Locate the cell with the specified text and output its [x, y] center coordinate. 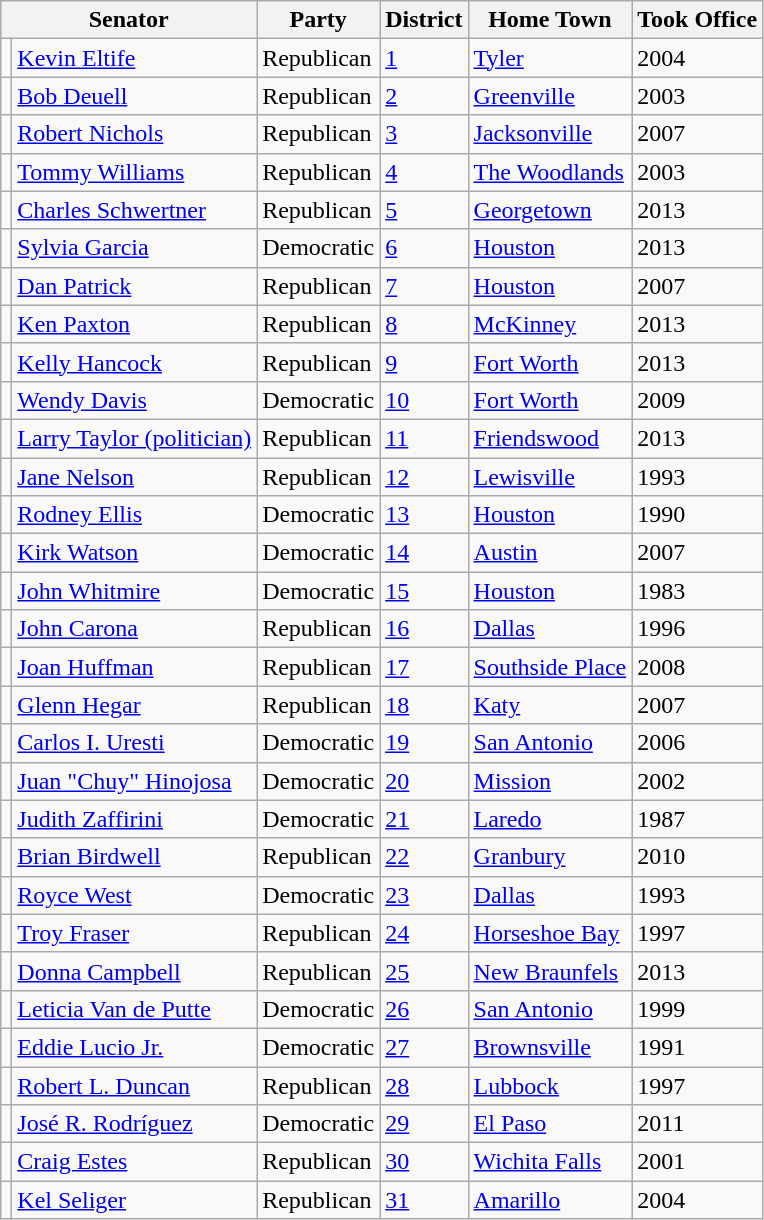
Carlos I. Uresti [134, 743]
27 [424, 1047]
18 [424, 705]
8 [424, 324]
13 [424, 515]
Jane Nelson [134, 477]
Robert L. Duncan [134, 1085]
2011 [698, 1124]
2 [424, 96]
Wichita Falls [550, 1162]
Senator [129, 20]
Ken Paxton [134, 324]
2009 [698, 400]
1983 [698, 591]
Lubbock [550, 1085]
29 [424, 1124]
17 [424, 667]
5 [424, 210]
Tommy Williams [134, 172]
Amarillo [550, 1200]
11 [424, 438]
Kel Seliger [134, 1200]
Georgetown [550, 210]
2008 [698, 667]
Robert Nichols [134, 134]
24 [424, 933]
José R. Rodríguez [134, 1124]
The Woodlands [550, 172]
1 [424, 58]
Sylvia Garcia [134, 248]
28 [424, 1085]
30 [424, 1162]
Friendswood [550, 438]
10 [424, 400]
Jacksonville [550, 134]
31 [424, 1200]
Southside Place [550, 667]
Greenville [550, 96]
Joan Huffman [134, 667]
2010 [698, 857]
7 [424, 286]
El Paso [550, 1124]
Granbury [550, 857]
12 [424, 477]
Royce West [134, 895]
Brian Birdwell [134, 857]
Brownsville [550, 1047]
Craig Estes [134, 1162]
Larry Taylor (politician) [134, 438]
Donna Campbell [134, 971]
25 [424, 971]
1991 [698, 1047]
3 [424, 134]
21 [424, 819]
1999 [698, 1009]
Mission [550, 781]
Dan Patrick [134, 286]
23 [424, 895]
Troy Fraser [134, 933]
1990 [698, 515]
26 [424, 1009]
15 [424, 591]
Charles Schwertner [134, 210]
Leticia Van de Putte [134, 1009]
Kevin Eltife [134, 58]
1996 [698, 629]
2001 [698, 1162]
6 [424, 248]
Rodney Ellis [134, 515]
New Braunfels [550, 971]
9 [424, 362]
4 [424, 172]
Horseshoe Bay [550, 933]
District [424, 20]
19 [424, 743]
McKinney [550, 324]
Bob Deuell [134, 96]
Glenn Hegar [134, 705]
Austin [550, 553]
20 [424, 781]
Judith Zaffirini [134, 819]
14 [424, 553]
Tyler [550, 58]
Party [318, 20]
Juan "Chuy" Hinojosa [134, 781]
John Whitmire [134, 591]
Wendy Davis [134, 400]
Eddie Lucio Jr. [134, 1047]
Took Office [698, 20]
Kelly Hancock [134, 362]
22 [424, 857]
2002 [698, 781]
Katy [550, 705]
16 [424, 629]
Laredo [550, 819]
Kirk Watson [134, 553]
Home Town [550, 20]
2006 [698, 743]
Lewisville [550, 477]
1987 [698, 819]
John Carona [134, 629]
